For the text-containing cell, return its midpoint in [X, Y] coordinate format. 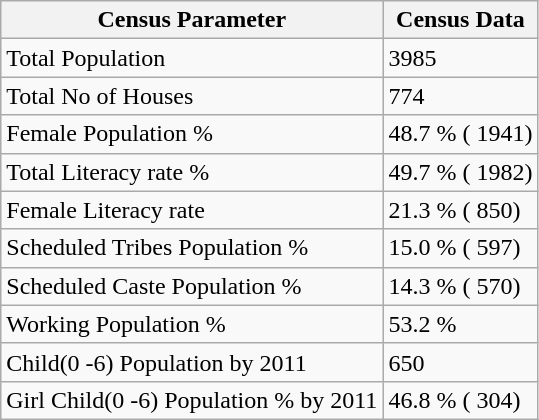
14.3 % ( 570) [460, 286]
Total Population [192, 58]
Scheduled Caste Population % [192, 286]
650 [460, 362]
48.7 % ( 1941) [460, 134]
Working Population % [192, 324]
Census Data [460, 20]
53.2 % [460, 324]
49.7 % ( 1982) [460, 172]
Total Literacy rate % [192, 172]
Girl Child(0 -6) Population % by 2011 [192, 400]
Total No of Houses [192, 96]
Scheduled Tribes Population % [192, 248]
Female Literacy rate [192, 210]
46.8 % ( 304) [460, 400]
3985 [460, 58]
Census Parameter [192, 20]
15.0 % ( 597) [460, 248]
774 [460, 96]
Child(0 -6) Population by 2011 [192, 362]
Female Population % [192, 134]
21.3 % ( 850) [460, 210]
